Pinpoint the cell where the given text exists, returning its (x, y) midpoint coordinate. 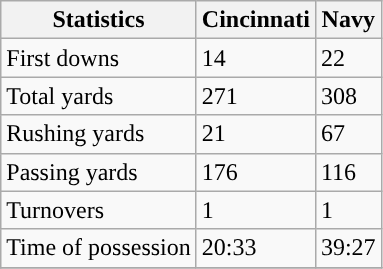
308 (348, 96)
176 (256, 172)
116 (348, 172)
14 (256, 58)
Rushing yards (99, 134)
Cincinnati (256, 20)
Turnovers (99, 210)
Navy (348, 20)
271 (256, 96)
22 (348, 58)
Total yards (99, 96)
Time of possession (99, 248)
67 (348, 134)
Statistics (99, 20)
Passing yards (99, 172)
39:27 (348, 248)
21 (256, 134)
First downs (99, 58)
20:33 (256, 248)
